Identify which cell holds the provided text, then report its [X, Y] central coordinate. 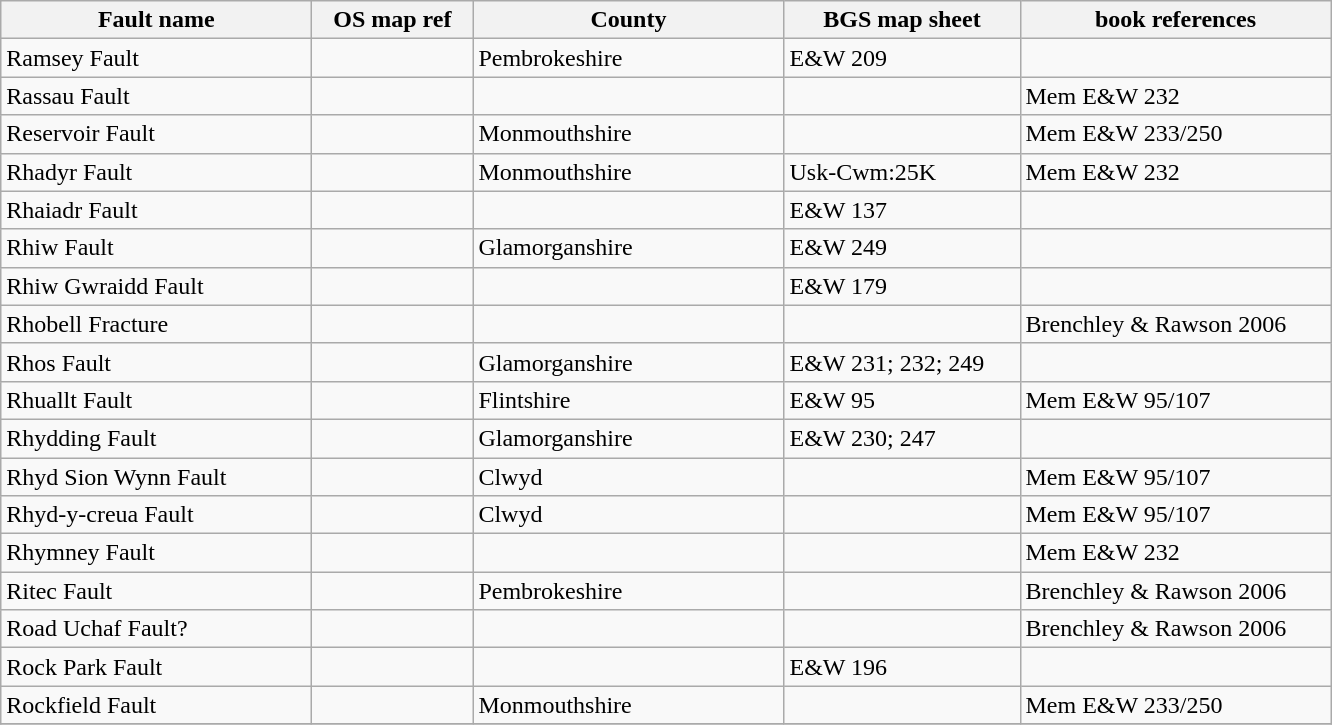
Usk-Cwm:25K [902, 172]
E&W 196 [902, 667]
Ramsey Fault [156, 58]
Rhyd Sion Wynn Fault [156, 477]
Rhuallt Fault [156, 400]
Reservoir Fault [156, 134]
Rhobell Fracture [156, 324]
E&W 209 [902, 58]
Fault name [156, 20]
Rhyd-y-creua Fault [156, 515]
Rockfield Fault [156, 705]
Rhaiadr Fault [156, 210]
OS map ref [392, 20]
Rhydding Fault [156, 438]
Flintshire [628, 400]
book references [1176, 20]
Rhos Fault [156, 362]
Rhiw Fault [156, 248]
Road Uchaf Fault? [156, 629]
E&W 137 [902, 210]
County [628, 20]
Rassau Fault [156, 96]
E&W 179 [902, 286]
Rhiw Gwraidd Fault [156, 286]
Rock Park Fault [156, 667]
BGS map sheet [902, 20]
Ritec Fault [156, 591]
E&W 230; 247 [902, 438]
E&W 249 [902, 248]
Rhadyr Fault [156, 172]
E&W 231; 232; 249 [902, 362]
E&W 95 [902, 400]
Rhymney Fault [156, 553]
